Determine the (x, y) coordinate at the center of the cell enclosing the given text.  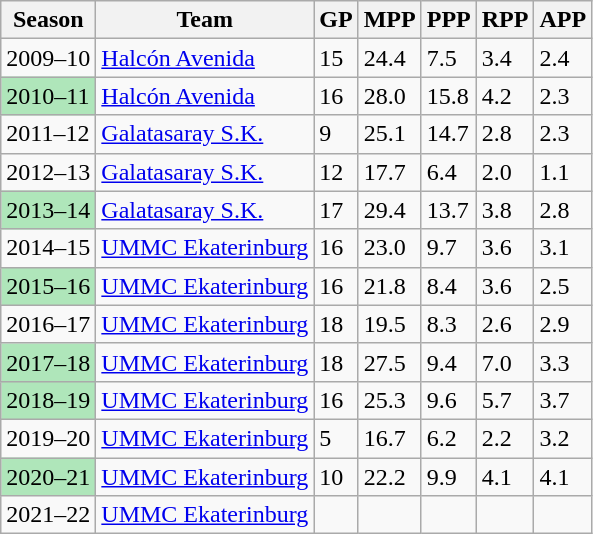
15.8 (448, 96)
1.1 (563, 172)
13.7 (448, 210)
2016–17 (48, 324)
5 (336, 438)
3.7 (563, 400)
28.0 (390, 96)
2.6 (505, 324)
25.1 (390, 134)
9 (336, 134)
16.7 (390, 438)
9.4 (448, 362)
4.2 (505, 96)
14.7 (448, 134)
19.5 (390, 324)
2010–11 (48, 96)
9.6 (448, 400)
Team (205, 20)
APP (563, 20)
10 (336, 477)
2.4 (563, 58)
8.3 (448, 324)
15 (336, 58)
3.4 (505, 58)
MPP (390, 20)
17.7 (390, 172)
2015–16 (48, 286)
23.0 (390, 248)
2.5 (563, 286)
PPP (448, 20)
2.0 (505, 172)
25.3 (390, 400)
2013–14 (48, 210)
5.7 (505, 400)
12 (336, 172)
17 (336, 210)
2009–10 (48, 58)
6.4 (448, 172)
2017–18 (48, 362)
3.3 (563, 362)
7.0 (505, 362)
2019–20 (48, 438)
9.7 (448, 248)
7.5 (448, 58)
27.5 (390, 362)
GP (336, 20)
3.1 (563, 248)
24.4 (390, 58)
22.2 (390, 477)
3.8 (505, 210)
9.9 (448, 477)
6.2 (448, 438)
8.4 (448, 286)
2011–12 (48, 134)
2.9 (563, 324)
2020–21 (48, 477)
21.8 (390, 286)
2014–15 (48, 248)
2012–13 (48, 172)
3.2 (563, 438)
2018–19 (48, 400)
2.2 (505, 438)
29.4 (390, 210)
Season (48, 20)
2021–22 (48, 515)
RPP (505, 20)
